Capture the cell that displays the provided text and extract its [x, y] central coordinate. 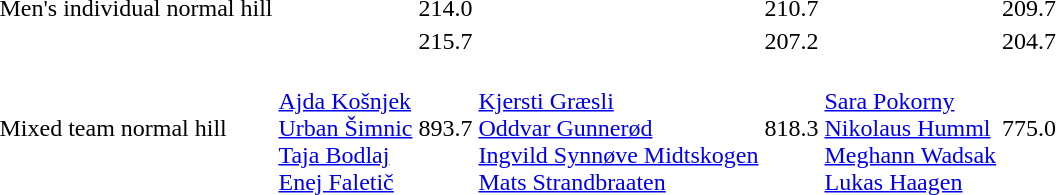
215.7 [446, 41]
207.2 [792, 41]
